Pinpoint the cell where the given text exists, returning its [x, y] midpoint coordinate. 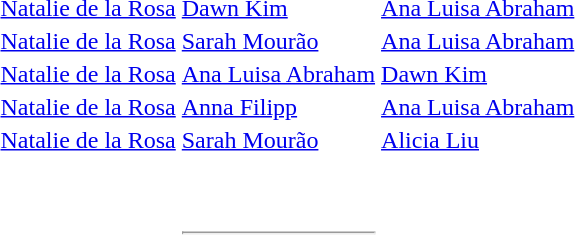
Anna Filipp [278, 107]
Ana Luisa Abraham [278, 74]
